From the cell containing the given text, extract its center point as (x, y) coordinate. 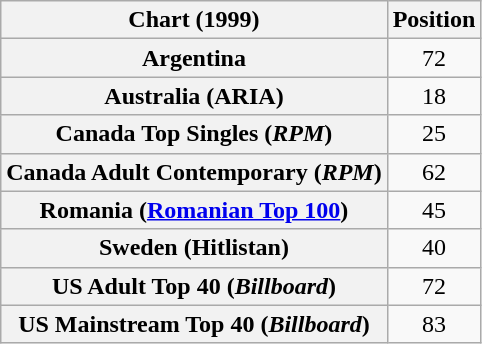
45 (434, 210)
US Adult Top 40 (Billboard) (194, 286)
Chart (1999) (194, 20)
40 (434, 248)
US Mainstream Top 40 (Billboard) (194, 324)
Romania (Romanian Top 100) (194, 210)
Argentina (194, 58)
Position (434, 20)
25 (434, 134)
83 (434, 324)
Sweden (Hitlistan) (194, 248)
18 (434, 96)
62 (434, 172)
Canada Top Singles (RPM) (194, 134)
Canada Adult Contemporary (RPM) (194, 172)
Australia (ARIA) (194, 96)
